Scan for the cell matching the given text and deliver its (x, y) coordinate at center. 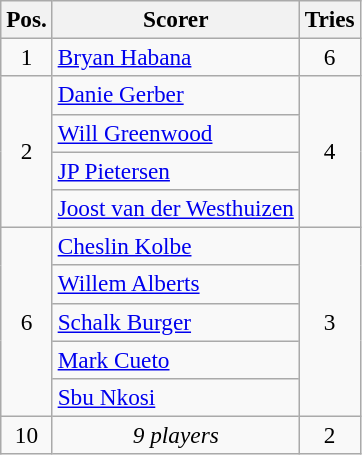
1 (27, 57)
Scorer (176, 19)
9 players (176, 435)
Danie Gerber (176, 95)
Mark Cueto (176, 359)
Will Greenwood (176, 133)
Willem Alberts (176, 284)
Schalk Burger (176, 322)
Cheslin Kolbe (176, 246)
10 (27, 435)
Tries (330, 19)
JP Pietersen (176, 170)
Bryan Habana (176, 57)
Joost van der Westhuizen (176, 208)
3 (330, 322)
Sbu Nkosi (176, 397)
Pos. (27, 19)
4 (330, 152)
